Capture the cell that displays the provided text and extract its (X, Y) central coordinate. 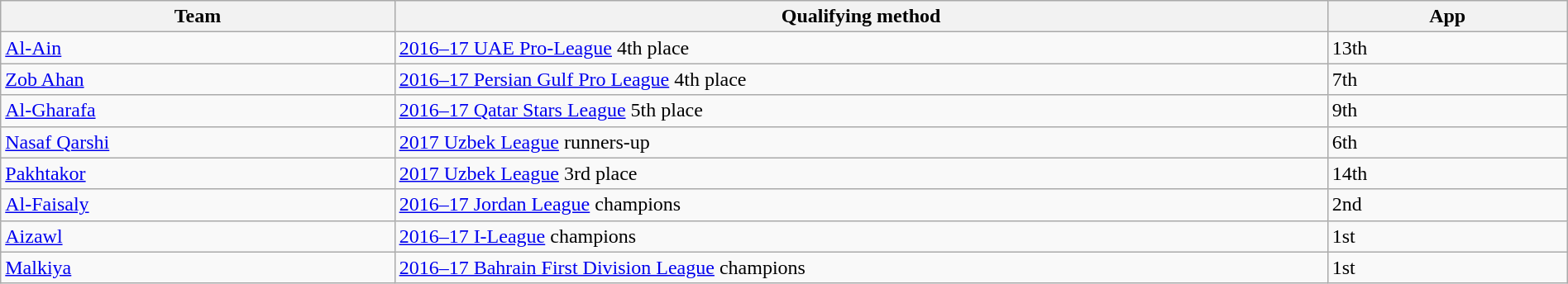
Aizawl (198, 236)
2017 Uzbek League runners-up (861, 142)
6th (1447, 142)
13th (1447, 48)
2016–17 Bahrain First Division League champions (861, 267)
Al-Faisaly (198, 205)
9th (1447, 111)
2016–17 I-League champions (861, 236)
7th (1447, 79)
2016–17 UAE Pro-League 4th place (861, 48)
Zob Ahan (198, 79)
14th (1447, 173)
App (1447, 17)
2nd (1447, 205)
Malkiya (198, 267)
Team (198, 17)
Pakhtakor (198, 173)
2016–17 Qatar Stars League 5th place (861, 111)
2017 Uzbek League 3rd place (861, 173)
2016–17 Persian Gulf Pro League 4th place (861, 79)
Al-Gharafa (198, 111)
2016–17 Jordan League champions (861, 205)
Al-Ain (198, 48)
Qualifying method (861, 17)
Nasaf Qarshi (198, 142)
